Capture the cell that displays the provided text and extract its [x, y] central coordinate. 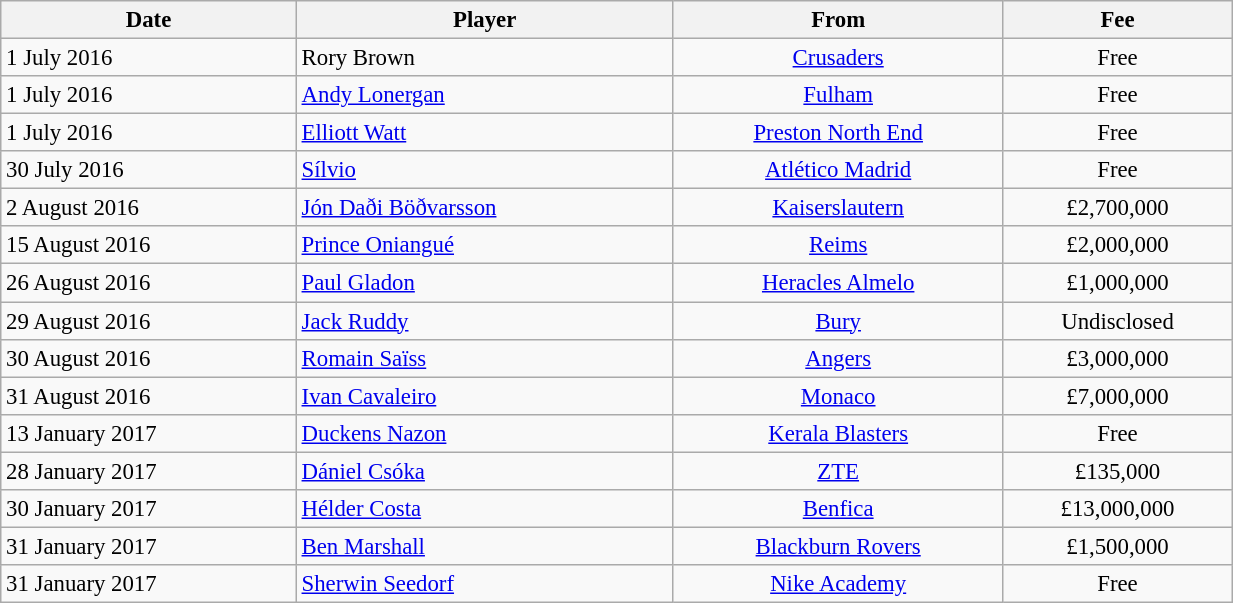
£2,700,000 [1117, 208]
31 August 2016 [149, 396]
£135,000 [1117, 471]
ZTE [838, 471]
Reims [838, 245]
Crusaders [838, 58]
£3,000,000 [1117, 358]
Ben Marshall [484, 546]
Paul Gladon [484, 283]
£1,000,000 [1117, 283]
15 August 2016 [149, 245]
Romain Saïss [484, 358]
Player [484, 20]
26 August 2016 [149, 283]
30 July 2016 [149, 170]
Blackburn Rovers [838, 546]
30 January 2017 [149, 509]
Atlético Madrid [838, 170]
Preston North End [838, 133]
Fulham [838, 95]
Date [149, 20]
29 August 2016 [149, 321]
2 August 2016 [149, 208]
Dániel Csóka [484, 471]
Monaco [838, 396]
Angers [838, 358]
30 August 2016 [149, 358]
Hélder Costa [484, 509]
Kerala Blasters [838, 433]
Kaiserslautern [838, 208]
£2,000,000 [1117, 245]
Rory Brown [484, 58]
From [838, 20]
Sílvio [484, 170]
£7,000,000 [1117, 396]
Jón Daði Böðvarsson [484, 208]
£1,500,000 [1117, 546]
13 January 2017 [149, 433]
Heracles Almelo [838, 283]
Bury [838, 321]
Fee [1117, 20]
Benfica [838, 509]
Sherwin Seedorf [484, 584]
Prince Oniangué [484, 245]
Ivan Cavaleiro [484, 396]
Jack Ruddy [484, 321]
Duckens Nazon [484, 433]
Undisclosed [1117, 321]
£13,000,000 [1117, 509]
28 January 2017 [149, 471]
Nike Academy [838, 584]
Elliott Watt [484, 133]
Andy Lonergan [484, 95]
